Capture the cell that displays the provided text and extract its [x, y] central coordinate. 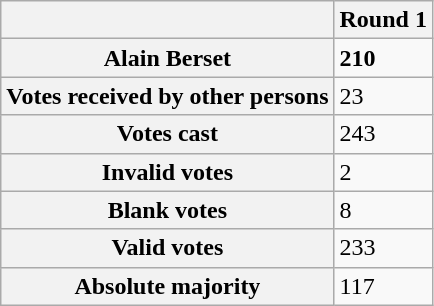
2 [383, 172]
233 [383, 248]
8 [383, 210]
Blank votes [168, 210]
210 [383, 58]
243 [383, 134]
Round 1 [383, 20]
Invalid votes [168, 172]
Alain Berset [168, 58]
Votes received by other persons [168, 96]
23 [383, 96]
Votes cast [168, 134]
Valid votes [168, 248]
Absolute majority [168, 286]
117 [383, 286]
